Extract the [x, y] coordinate from the center of the cell holding the provided text.  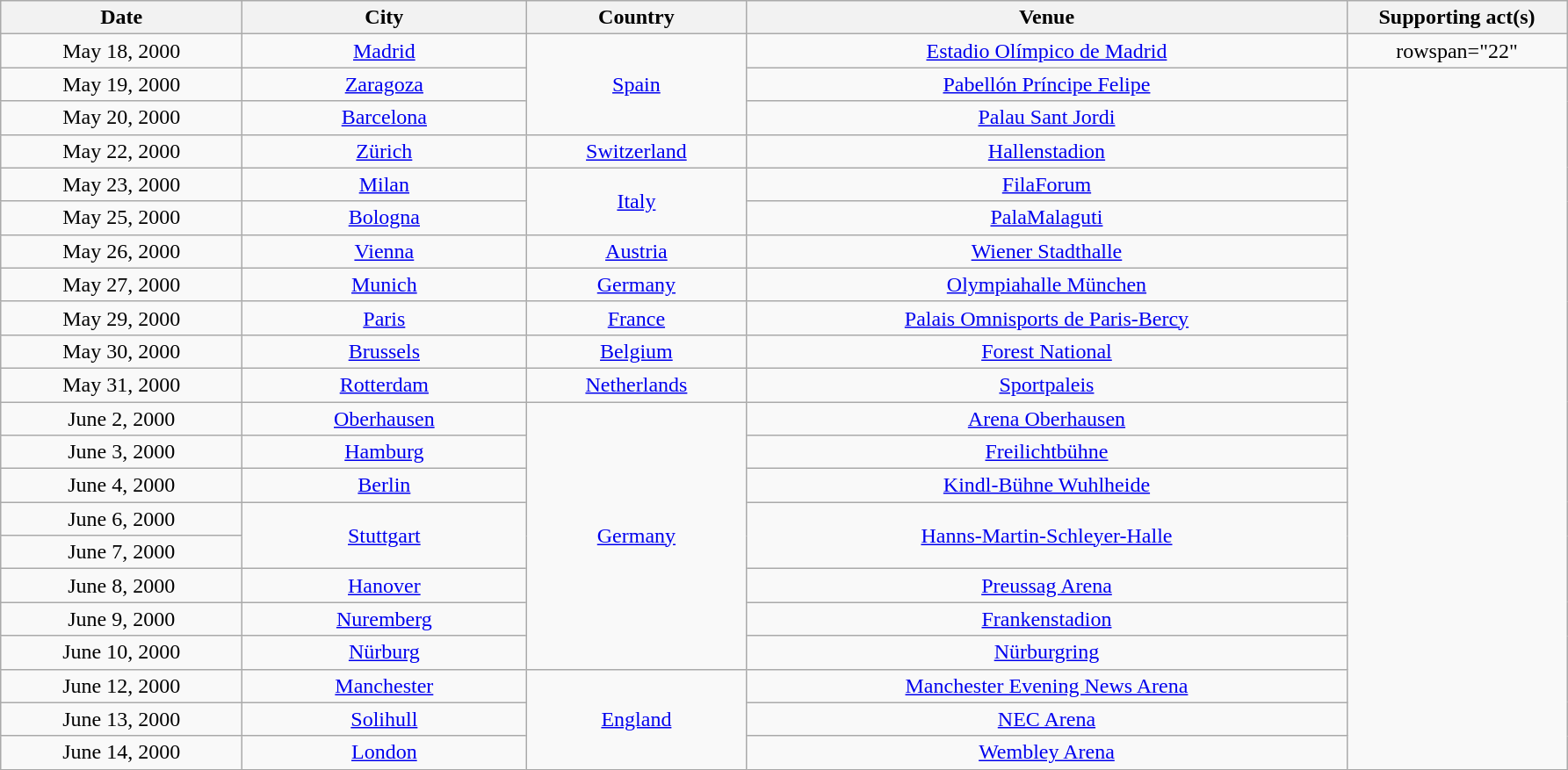
Date [121, 18]
Nuremberg [385, 619]
Nürburg [385, 652]
June 3, 2000 [121, 452]
England [636, 719]
Supporting act(s) [1456, 18]
Nürburgring [1047, 652]
May 26, 2000 [121, 251]
June 4, 2000 [121, 486]
May 19, 2000 [121, 84]
June 14, 2000 [121, 752]
June 13, 2000 [121, 719]
Austria [636, 251]
City [385, 18]
May 27, 2000 [121, 284]
Wembley Arena [1047, 752]
Netherlands [636, 385]
Manchester Evening News Arena [1047, 686]
Italy [636, 201]
Switzerland [636, 151]
Frankenstadion [1047, 619]
Rotterdam [385, 385]
June 8, 2000 [121, 586]
Bologna [385, 218]
Oberhausen [385, 419]
Spain [636, 84]
Forest National [1047, 351]
Zürich [385, 151]
Manchester [385, 686]
Belgium [636, 351]
Madrid [385, 51]
Country [636, 18]
Stuttgart [385, 536]
May 29, 2000 [121, 318]
Palais Omnisports de Paris-Bercy [1047, 318]
Milan [385, 184]
Kindl-Bühne Wuhlheide [1047, 486]
Hanns-Martin-Schleyer-Halle [1047, 536]
Brussels [385, 351]
May 31, 2000 [121, 385]
May 22, 2000 [121, 151]
Vienna [385, 251]
France [636, 318]
FilaForum [1047, 184]
London [385, 752]
Venue [1047, 18]
Palau Sant Jordi [1047, 118]
June 6, 2000 [121, 519]
May 23, 2000 [121, 184]
Berlin [385, 486]
Pabellón Príncipe Felipe [1047, 84]
May 25, 2000 [121, 218]
Munich [385, 284]
June 9, 2000 [121, 619]
May 18, 2000 [121, 51]
NEC Arena [1047, 719]
rowspan="22" [1456, 51]
PalaMalaguti [1047, 218]
June 12, 2000 [121, 686]
June 7, 2000 [121, 552]
Olympiahalle München [1047, 284]
Paris [385, 318]
Estadio Olímpico de Madrid [1047, 51]
Barcelona [385, 118]
Hamburg [385, 452]
Sportpaleis [1047, 385]
Freilichtbühne [1047, 452]
Zaragoza [385, 84]
Preussag Arena [1047, 586]
June 2, 2000 [121, 419]
June 10, 2000 [121, 652]
May 30, 2000 [121, 351]
Wiener Stadthalle [1047, 251]
Arena Oberhausen [1047, 419]
Solihull [385, 719]
Hallenstadion [1047, 151]
May 20, 2000 [121, 118]
Hanover [385, 586]
